Output the [x, y] coordinate of the center of the cell containing the given text.  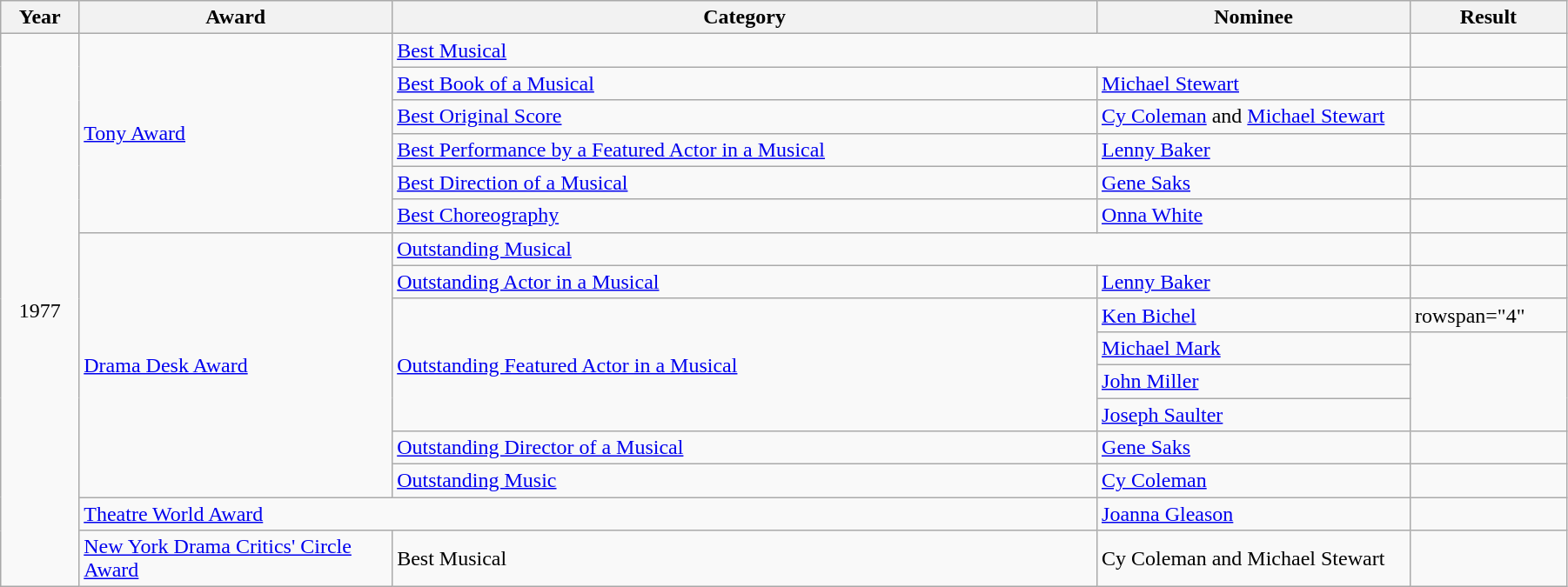
Joseph Saulter [1254, 415]
Tony Award [236, 133]
New York Drama Critics' Circle Award [236, 558]
Cy Coleman [1254, 481]
Best Choreography [745, 216]
rowspan="4" [1488, 315]
1977 [40, 310]
Best Performance by a Featured Actor in a Musical [745, 150]
Best Book of a Musical [745, 83]
Nominee [1254, 17]
Ken Bichel [1254, 315]
Theatre World Award [588, 514]
Outstanding Music [745, 481]
Joanna Gleason [1254, 514]
Best Direction of a Musical [745, 183]
John Miller [1254, 381]
Michael Stewart [1254, 83]
Year [40, 17]
Outstanding Director of a Musical [745, 448]
Award [236, 17]
Outstanding Featured Actor in a Musical [745, 364]
Result [1488, 17]
Drama Desk Award [236, 364]
Outstanding Actor in a Musical [745, 282]
Onna White [1254, 216]
Outstanding Musical [901, 249]
Michael Mark [1254, 348]
Best Original Score [745, 117]
Category [745, 17]
